Pinpoint the cell where the given text exists, returning its [X, Y] midpoint coordinate. 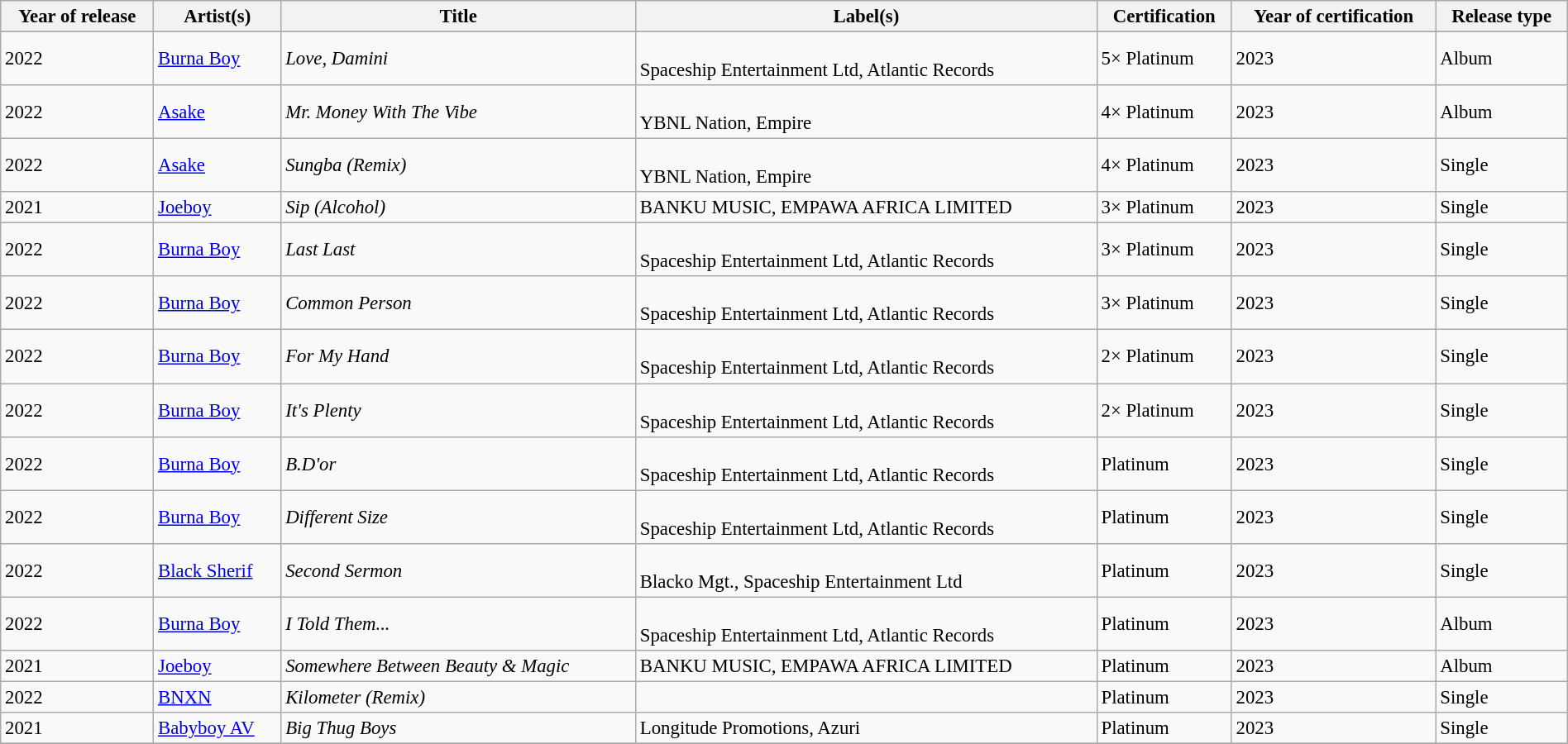
Mr. Money With The Vibe [458, 112]
BNXN [218, 697]
Somewhere Between Beauty & Magic [458, 666]
Babyboy AV [218, 728]
B.D'or [458, 463]
Second Sermon [458, 570]
Big Thug Boys [458, 728]
Certification [1164, 17]
Longitude Promotions, Azuri [866, 728]
Year of certification [1333, 17]
Release type [1502, 17]
Common Person [458, 303]
For My Hand [458, 357]
Artist(s) [218, 17]
Title [458, 17]
Black Sherif [218, 570]
Love, Damini [458, 60]
Sungba (Remix) [458, 165]
Year of release [78, 17]
Label(s) [866, 17]
It's Plenty [458, 410]
I Told Them... [458, 623]
Kilometer (Remix) [458, 697]
Sip (Alcohol) [458, 207]
Different Size [458, 517]
Blacko Mgt., Spaceship Entertainment Ltd [866, 570]
Last Last [458, 250]
5× Platinum [1164, 60]
